Provide the (X, Y) coordinate of the cell's center where the given text is located.  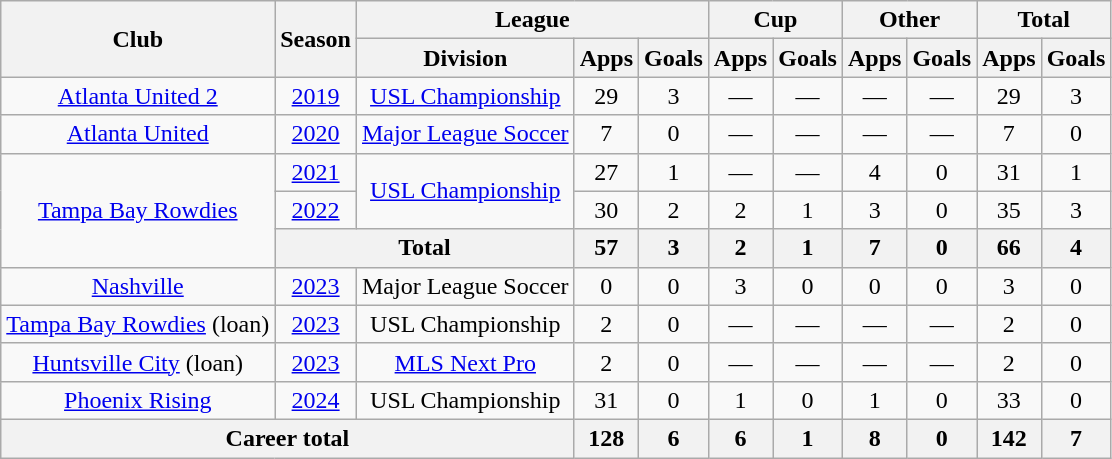
128 (606, 438)
30 (606, 210)
Cup (775, 20)
Nashville (138, 286)
2022 (316, 210)
Career total (288, 438)
Other (909, 20)
Huntsville City (loan) (138, 362)
Phoenix Rising (138, 400)
Tampa Bay Rowdies (138, 210)
MLS Next Pro (465, 362)
57 (606, 248)
Division (465, 58)
League (532, 20)
66 (1009, 248)
35 (1009, 210)
Atlanta United 2 (138, 96)
2024 (316, 400)
2020 (316, 134)
142 (1009, 438)
33 (1009, 400)
27 (606, 172)
2021 (316, 172)
Season (316, 39)
Tampa Bay Rowdies (loan) (138, 324)
8 (874, 438)
2019 (316, 96)
Atlanta United (138, 134)
Club (138, 39)
